Pinpoint the cell where the given text exists, returning its (X, Y) midpoint coordinate. 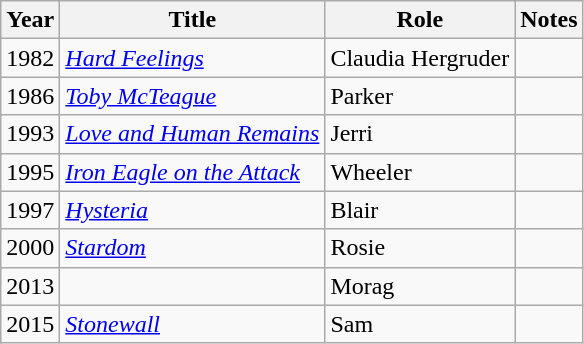
Claudia Hergruder (420, 58)
Title (192, 20)
Hard Feelings (192, 58)
Blair (420, 210)
1982 (30, 58)
2015 (30, 324)
Rosie (420, 248)
1995 (30, 172)
Notes (549, 20)
Parker (420, 96)
Year (30, 20)
Love and Human Remains (192, 134)
1993 (30, 134)
2013 (30, 286)
Jerri (420, 134)
Stardom (192, 248)
1997 (30, 210)
Wheeler (420, 172)
Morag (420, 286)
Toby McTeague (192, 96)
Hysteria (192, 210)
Role (420, 20)
Iron Eagle on the Attack (192, 172)
2000 (30, 248)
Sam (420, 324)
1986 (30, 96)
Stonewall (192, 324)
